Identify which cell holds the provided text, then report its (X, Y) central coordinate. 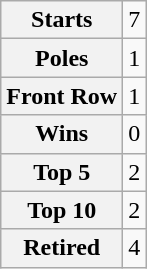
Retired (62, 248)
Top 5 (62, 172)
Wins (62, 134)
0 (134, 134)
4 (134, 248)
Poles (62, 58)
Starts (62, 20)
Front Row (62, 96)
7 (134, 20)
Top 10 (62, 210)
